Scan for the cell matching the given text and deliver its (X, Y) coordinate at center. 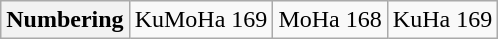
KuMoHa 169 (201, 20)
KuHa 169 (442, 20)
Numbering (65, 20)
MoHa 168 (330, 20)
